Scan for the cell matching the given text and deliver its [X, Y] coordinate at center. 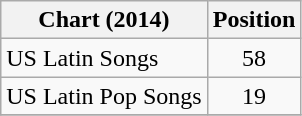
US Latin Pop Songs [104, 96]
19 [254, 96]
Chart (2014) [104, 20]
58 [254, 58]
US Latin Songs [104, 58]
Position [254, 20]
